Scan for the cell matching the given text and deliver its [x, y] coordinate at center. 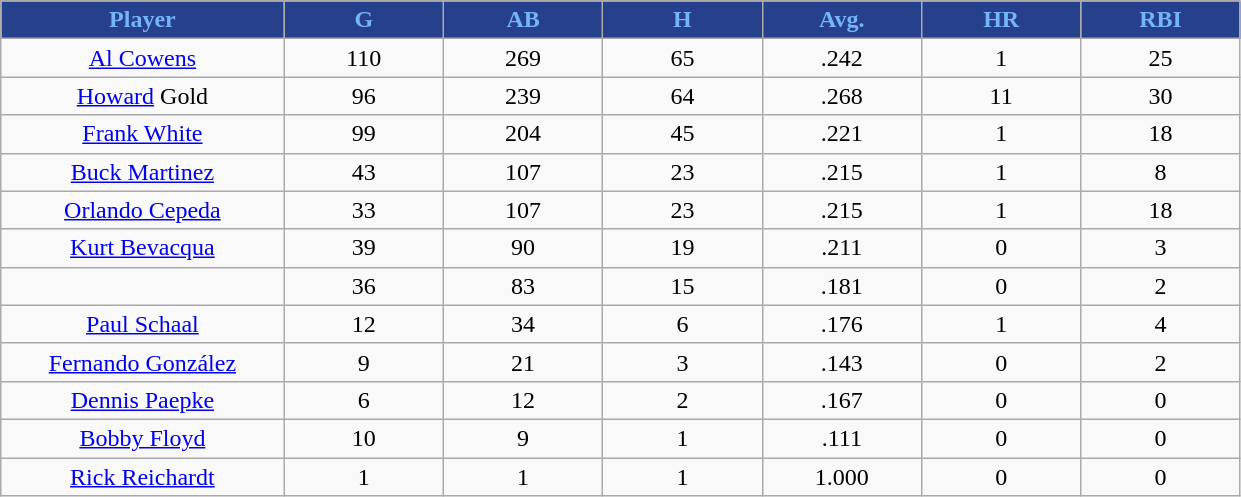
269 [522, 58]
Avg. [842, 20]
96 [364, 96]
34 [522, 324]
Orlando Cepeda [142, 210]
.111 [842, 438]
110 [364, 58]
.268 [842, 96]
Kurt Bevacqua [142, 248]
15 [682, 286]
65 [682, 58]
90 [522, 248]
.176 [842, 324]
.167 [842, 400]
64 [682, 96]
30 [1160, 96]
RBI [1160, 20]
239 [522, 96]
AB [522, 20]
11 [1000, 96]
204 [522, 134]
.211 [842, 248]
36 [364, 286]
10 [364, 438]
Fernando González [142, 362]
G [364, 20]
Buck Martinez [142, 172]
Rick Reichardt [142, 477]
99 [364, 134]
21 [522, 362]
33 [364, 210]
Frank White [142, 134]
8 [1160, 172]
Bobby Floyd [142, 438]
1.000 [842, 477]
39 [364, 248]
83 [522, 286]
45 [682, 134]
43 [364, 172]
H [682, 20]
Dennis Paepke [142, 400]
.242 [842, 58]
.181 [842, 286]
Player [142, 20]
19 [682, 248]
.143 [842, 362]
25 [1160, 58]
.221 [842, 134]
Paul Schaal [142, 324]
4 [1160, 324]
Al Cowens [142, 58]
Howard Gold [142, 96]
HR [1000, 20]
